Output the (X, Y) coordinate of the center of the cell containing the given text.  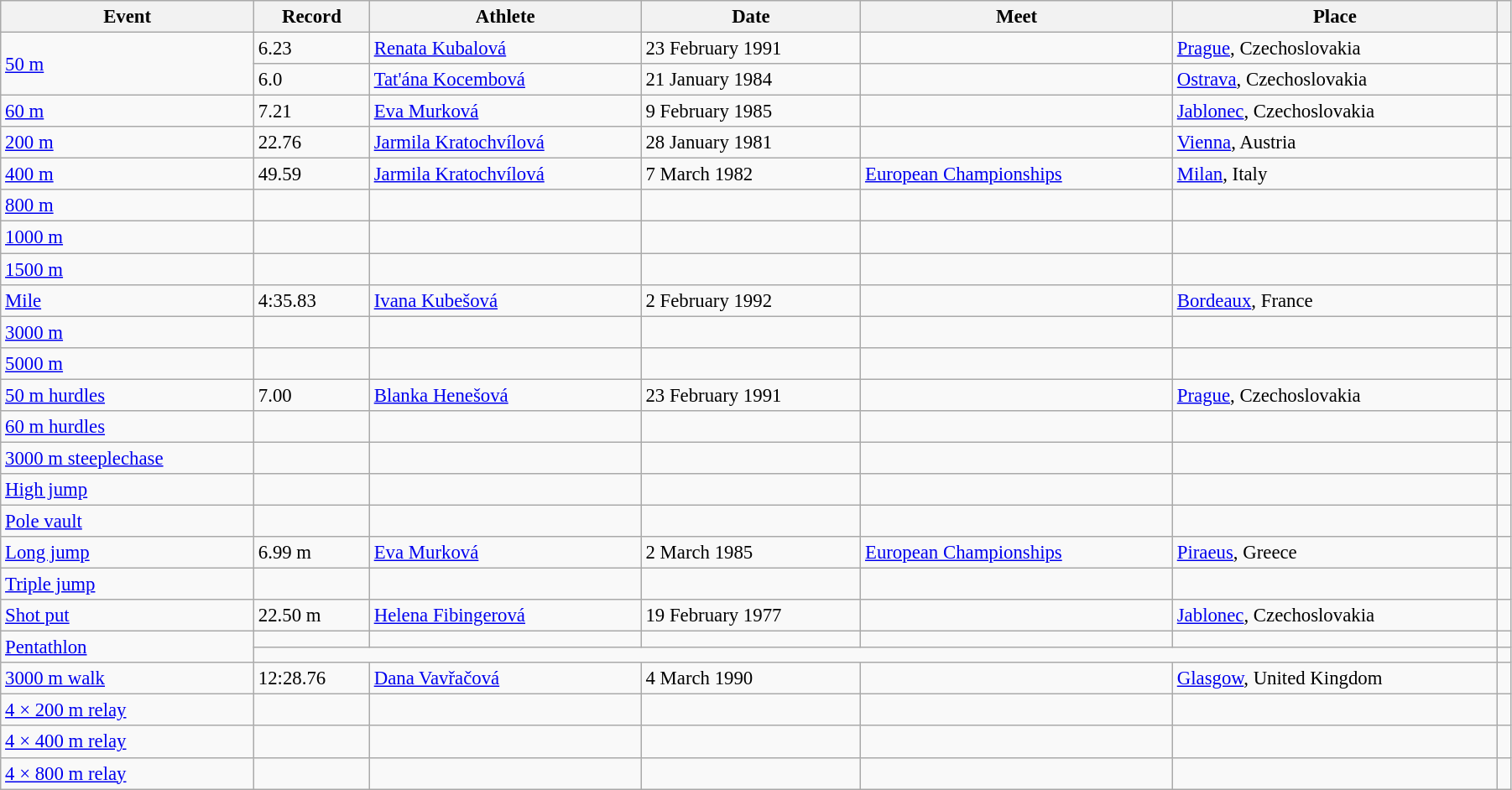
50 m hurdles (128, 395)
3000 m steeplechase (128, 458)
1500 m (128, 269)
7.21 (312, 112)
9 February 1985 (751, 112)
800 m (128, 205)
2 March 1985 (751, 553)
Ostrava, Czechoslovakia (1334, 80)
Event (128, 17)
Piraeus, Greece (1334, 553)
Athlete (505, 17)
50 m (128, 64)
Tat'ána Kocembová (505, 80)
Meet (1017, 17)
6.23 (312, 49)
Pentathlon (128, 647)
12:28.76 (312, 678)
Bordeaux, France (1334, 300)
22.50 m (312, 616)
4 March 1990 (751, 678)
5000 m (128, 363)
Helena Fibingerová (505, 616)
60 m hurdles (128, 427)
28 January 1981 (751, 143)
19 February 1977 (751, 616)
Mile (128, 300)
Date (751, 17)
Record (312, 17)
Glasgow, United Kingdom (1334, 678)
4 × 800 m relay (128, 773)
Shot put (128, 616)
Long jump (128, 553)
4 × 200 m relay (128, 710)
Vienna, Austria (1334, 143)
High jump (128, 490)
3000 m (128, 332)
Ivana Kubešová (505, 300)
2 February 1992 (751, 300)
49.59 (312, 174)
1000 m (128, 237)
6.0 (312, 80)
Dana Vavřačová (505, 678)
7.00 (312, 395)
4:35.83 (312, 300)
Blanka Henešová (505, 395)
7 March 1982 (751, 174)
Milan, Italy (1334, 174)
4 × 400 m relay (128, 742)
21 January 1984 (751, 80)
60 m (128, 112)
Triple jump (128, 585)
Pole vault (128, 521)
Place (1334, 17)
6.99 m (312, 553)
3000 m walk (128, 678)
400 m (128, 174)
22.76 (312, 143)
Renata Kubalová (505, 49)
200 m (128, 143)
